Capture the cell that displays the provided text and extract its (X, Y) central coordinate. 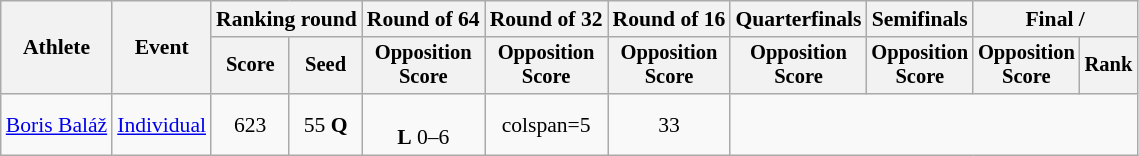
Ranking round (286, 19)
Round of 32 (546, 19)
Athlete (56, 48)
Rank (1109, 66)
Boris Baláž (56, 124)
Score (250, 66)
33 (670, 124)
Event (162, 48)
Semifinals (920, 19)
55 Q (325, 124)
L 0–6 (424, 124)
Seed (325, 66)
Individual (162, 124)
Quarterfinals (798, 19)
colspan=5 (546, 124)
Final / (1055, 19)
623 (250, 124)
Round of 16 (670, 19)
Round of 64 (424, 19)
